Return (X, Y) of the center of cell containing provided text 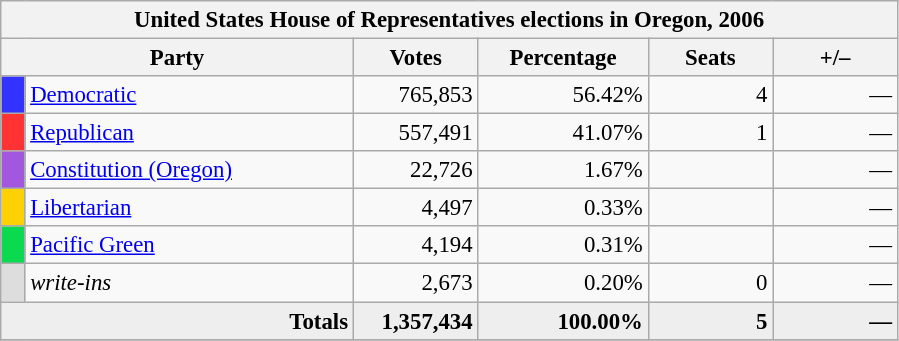
Democratic (189, 95)
557,491 (416, 133)
5 (710, 321)
Libertarian (189, 208)
Seats (710, 58)
0.31% (563, 245)
Constitution (Oregon) (189, 170)
41.07% (563, 133)
22,726 (416, 170)
4,194 (416, 245)
4,497 (416, 208)
2,673 (416, 283)
0.33% (563, 208)
0.20% (563, 283)
765,853 (416, 95)
Votes (416, 58)
Party (178, 58)
4 (710, 95)
56.42% (563, 95)
Pacific Green (189, 245)
Percentage (563, 58)
+/– (836, 58)
write-ins (189, 283)
Republican (189, 133)
1.67% (563, 170)
1,357,434 (416, 321)
Totals (178, 321)
United States House of Representatives elections in Oregon, 2006 (450, 20)
100.00% (563, 321)
1 (710, 133)
0 (710, 283)
